Identify which cell holds the provided text, then report its [X, Y] central coordinate. 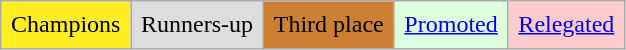
Relegated [566, 25]
Promoted [451, 25]
Third place [328, 25]
Champions [66, 25]
Runners-up [198, 25]
